Scan for the cell matching the given text and deliver its [X, Y] coordinate at center. 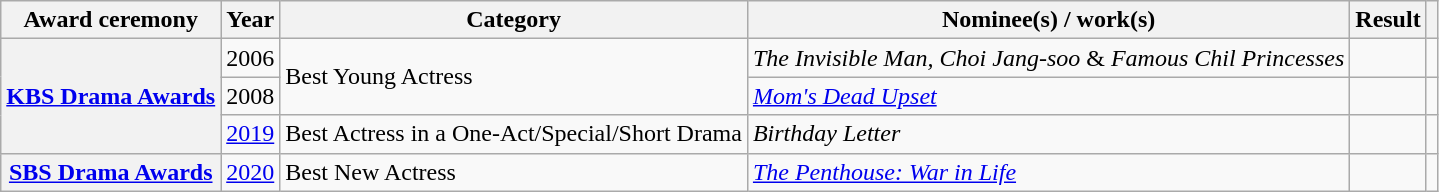
Result [1388, 20]
Best New Actress [514, 172]
Category [514, 20]
Nominee(s) / work(s) [1048, 20]
Mom's Dead Upset [1048, 96]
2006 [250, 58]
The Penthouse: War in Life [1048, 172]
Year [250, 20]
Birthday Letter [1048, 134]
The Invisible Man, Choi Jang-soo & Famous Chil Princesses [1048, 58]
2020 [250, 172]
KBS Drama Awards [111, 96]
Best Young Actress [514, 77]
2008 [250, 96]
2019 [250, 134]
Best Actress in a One-Act/Special/Short Drama [514, 134]
SBS Drama Awards [111, 172]
Award ceremony [111, 20]
